Provide the [x, y] coordinate of the cell's center where the given text is located.  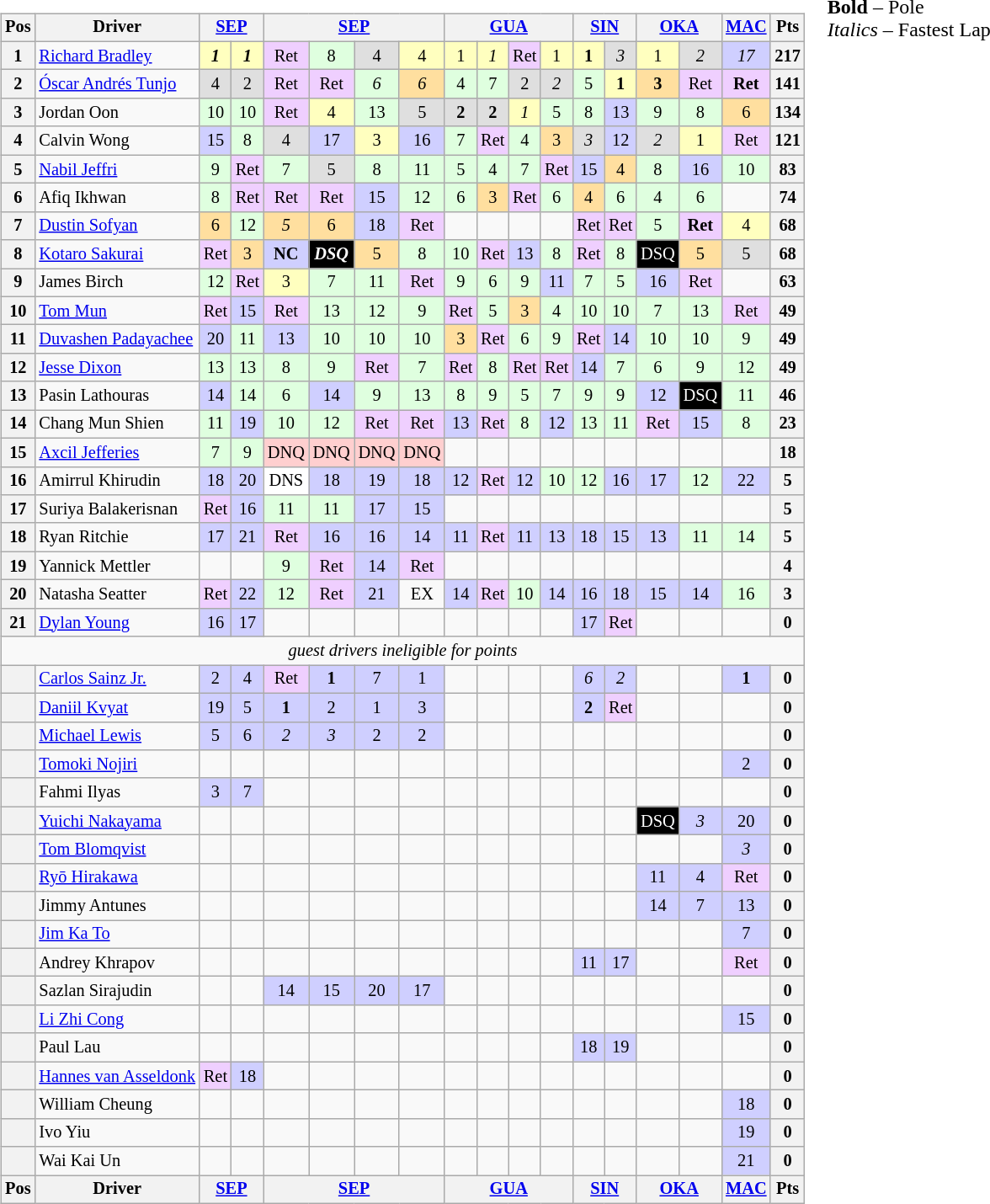
217 [787, 56]
Amirrul Khirudin [116, 481]
EX [422, 594]
Axcil Jefferies [116, 452]
Fahmi Ilyas [116, 792]
Yannick Mettler [116, 566]
Hannes van Asseldonk [116, 1076]
James Birch [116, 283]
Ryan Ritchie [116, 537]
Suriya Balakerisnan [116, 509]
Kotaro Sakurai [116, 254]
Ivo Yiu [116, 1132]
134 [787, 113]
Paul Lau [116, 1047]
Richard Bradley [116, 56]
46 [787, 396]
74 [787, 198]
Wai Kai Un [116, 1161]
23 [787, 424]
Sazlan Sirajudin [116, 991]
Duvashen Padayachee [116, 339]
Carlos Sainz Jr. [116, 679]
Natasha Seatter [116, 594]
Nabil Jeffri [116, 169]
63 [787, 283]
Dylan Young [116, 622]
NC [286, 254]
Tomoki Nojiri [116, 764]
Tom Mun [116, 311]
Jim Ka To [116, 935]
Dustin Sofyan [116, 226]
121 [787, 141]
141 [787, 84]
83 [787, 169]
Jimmy Antunes [116, 906]
Ryō Hirakawa [116, 877]
Jordan Oon [116, 113]
Yuichi Nakayama [116, 821]
DNS [286, 481]
Andrey Khrapov [116, 962]
Afiq Ikhwan [116, 198]
Daniil Kvyat [116, 707]
Tom Blomqvist [116, 850]
Jesse Dixon [116, 368]
William Cheung [116, 1105]
Chang Mun Shien [116, 424]
Óscar Andrés Tunjo [116, 84]
Calvin Wong [116, 141]
guest drivers ineligible for points [402, 651]
Michael Lewis [116, 736]
Pasin Lathouras [116, 396]
Li Zhi Cong [116, 1020]
